Identify which cell holds the provided text, then report its (X, Y) central coordinate. 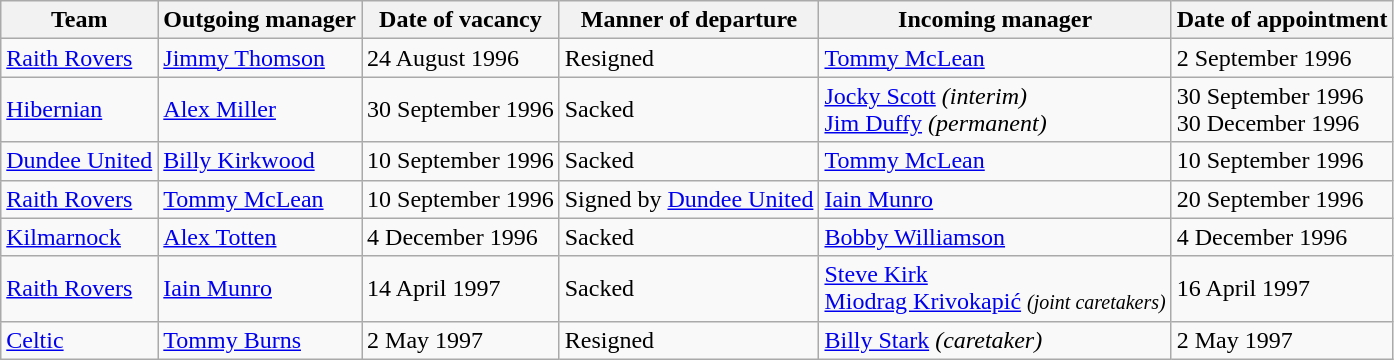
Team (80, 20)
Date of vacancy (461, 20)
Incoming manager (995, 20)
Signed by Dundee United (689, 199)
Manner of departure (689, 20)
Tommy Burns (260, 340)
Bobby Williamson (995, 237)
30 September 1996 (461, 110)
Celtic (80, 340)
Outgoing manager (260, 20)
Kilmarnock (80, 237)
24 August 1996 (461, 58)
Hibernian (80, 110)
30 September 199630 December 1996 (1282, 110)
Jimmy Thomson (260, 58)
Alex Miller (260, 110)
16 April 1997 (1282, 288)
Dundee United (80, 161)
Date of appointment (1282, 20)
Billy Stark (caretaker) (995, 340)
Jocky Scott (interim) Jim Duffy (permanent) (995, 110)
2 September 1996 (1282, 58)
Steve Kirk Miodrag Krivokapić (joint caretakers) (995, 288)
20 September 1996 (1282, 199)
14 April 1997 (461, 288)
Billy Kirkwood (260, 161)
Alex Totten (260, 237)
